Detect which cell encompasses the target text, then output its (X, Y) center coordinate. 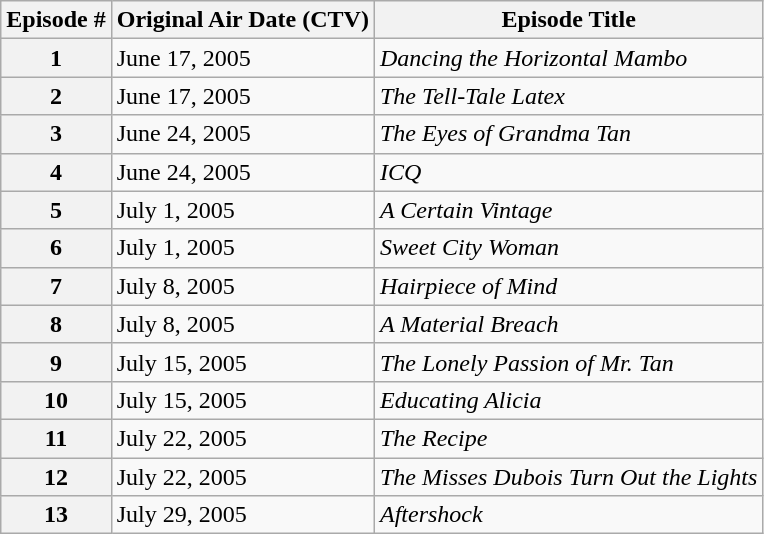
ICQ (568, 172)
The Misses Dubois Turn Out the Lights (568, 477)
6 (56, 248)
A Certain Vintage (568, 210)
Educating Alicia (568, 400)
Dancing the Horizontal Mambo (568, 58)
Aftershock (568, 515)
13 (56, 515)
10 (56, 400)
Sweet City Woman (568, 248)
The Eyes of Grandma Tan (568, 134)
Episode Title (568, 20)
12 (56, 477)
Episode # (56, 20)
A Material Breach (568, 324)
1 (56, 58)
11 (56, 438)
5 (56, 210)
The Recipe (568, 438)
3 (56, 134)
The Lonely Passion of Mr. Tan (568, 362)
Hairpiece of Mind (568, 286)
7 (56, 286)
2 (56, 96)
The Tell-Tale Latex (568, 96)
July 29, 2005 (242, 515)
8 (56, 324)
9 (56, 362)
Original Air Date (CTV) (242, 20)
4 (56, 172)
